Pinpoint the cell where the given text exists, returning its (x, y) midpoint coordinate. 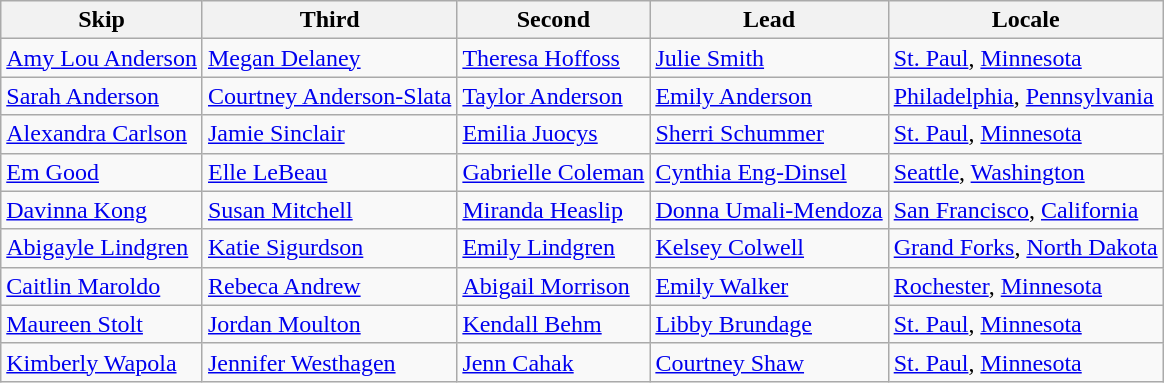
Miranda Heaslip (554, 210)
Jamie Sinclair (329, 134)
Emily Anderson (769, 96)
Susan Mitchell (329, 210)
Rebeca Andrew (329, 286)
Courtney Anderson-Slata (329, 96)
Emily Lindgren (554, 248)
Emily Walker (769, 286)
Abigail Morrison (554, 286)
Courtney Shaw (769, 362)
Seattle, Washington (1026, 172)
Rochester, Minnesota (1026, 286)
Katie Sigurdson (329, 248)
Gabrielle Coleman (554, 172)
Julie Smith (769, 58)
Megan Delaney (329, 58)
Libby Brundage (769, 324)
Sherri Schummer (769, 134)
Alexandra Carlson (102, 134)
Kimberly Wapola (102, 362)
Maureen Stolt (102, 324)
Skip (102, 20)
Donna Umali-Mendoza (769, 210)
San Francisco, California (1026, 210)
Abigayle Lindgren (102, 248)
Taylor Anderson (554, 96)
Caitlin Maroldo (102, 286)
Lead (769, 20)
Second (554, 20)
Jennifer Westhagen (329, 362)
Elle LeBeau (329, 172)
Sarah Anderson (102, 96)
Jenn Cahak (554, 362)
Third (329, 20)
Amy Lou Anderson (102, 58)
Theresa Hoffoss (554, 58)
Locale (1026, 20)
Philadelphia, Pennsylvania (1026, 96)
Jordan Moulton (329, 324)
Cynthia Eng-Dinsel (769, 172)
Em Good (102, 172)
Kelsey Colwell (769, 248)
Emilia Juocys (554, 134)
Kendall Behm (554, 324)
Grand Forks, North Dakota (1026, 248)
Davinna Kong (102, 210)
